For the text-containing cell, return its midpoint in (X, Y) coordinate format. 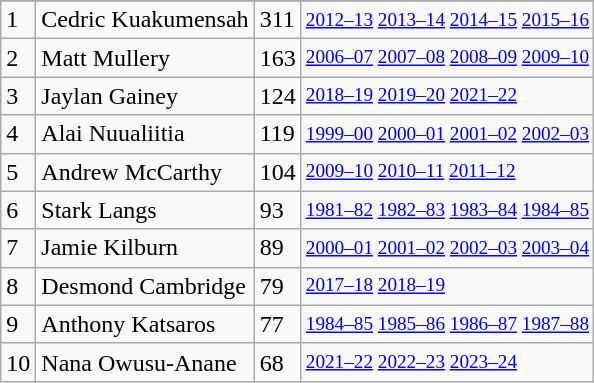
104 (278, 172)
10 (18, 362)
79 (278, 286)
1981–82 1982–83 1983–84 1984–85 (447, 210)
1 (18, 20)
2 (18, 58)
119 (278, 134)
3 (18, 96)
6 (18, 210)
2000–01 2001–02 2002–03 2003–04 (447, 248)
7 (18, 248)
2012–13 2013–14 2014–15 2015–16 (447, 20)
8 (18, 286)
2021–22 2022–23 2023–24 (447, 362)
Stark Langs (145, 210)
Desmond Cambridge (145, 286)
5 (18, 172)
Alai Nuualiitia (145, 134)
Matt Mullery (145, 58)
124 (278, 96)
Cedric Kuakumensah (145, 20)
93 (278, 210)
2017–18 2018–19 (447, 286)
163 (278, 58)
1999–00 2000–01 2001–02 2002–03 (447, 134)
4 (18, 134)
Nana Owusu-Anane (145, 362)
Jamie Kilburn (145, 248)
2006–07 2007–08 2008–09 2009–10 (447, 58)
89 (278, 248)
1984–85 1985–86 1986–87 1987–88 (447, 324)
2018–19 2019–20 2021–22 (447, 96)
68 (278, 362)
311 (278, 20)
2009–10 2010–11 2011–12 (447, 172)
9 (18, 324)
Jaylan Gainey (145, 96)
Anthony Katsaros (145, 324)
77 (278, 324)
Andrew McCarthy (145, 172)
